Capture the cell that displays the provided text and extract its (x, y) central coordinate. 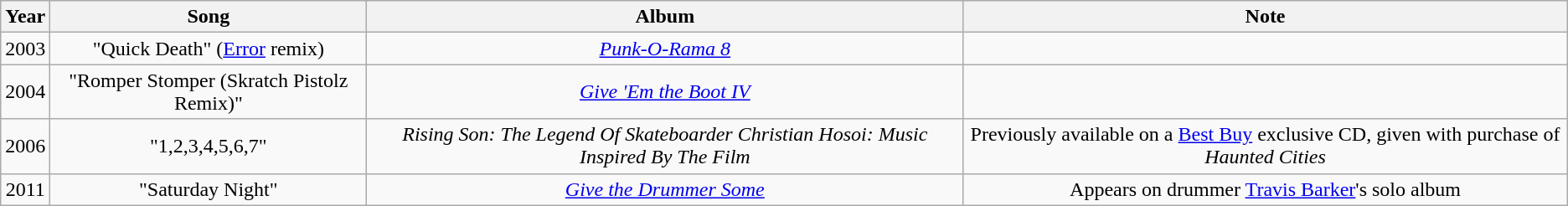
2003 (25, 49)
2011 (25, 189)
Appears on drummer Travis Barker's solo album (1265, 189)
Year (25, 17)
"Saturday Night" (209, 189)
Note (1265, 17)
2006 (25, 146)
2004 (25, 92)
"Romper Stomper (Skratch Pistolz Remix)" (209, 92)
Album (665, 17)
Song (209, 17)
"1,2,3,4,5,6,7" (209, 146)
Give the Drummer Some (665, 189)
"Quick Death" (Error remix) (209, 49)
Previously available on a Best Buy exclusive CD, given with purchase of Haunted Cities (1265, 146)
Punk-O-Rama 8 (665, 49)
Rising Son: The Legend Of Skateboarder Christian Hosoi: Music Inspired By The Film (665, 146)
Give 'Em the Boot IV (665, 92)
